For the text-containing cell, return its midpoint in [x, y] coordinate format. 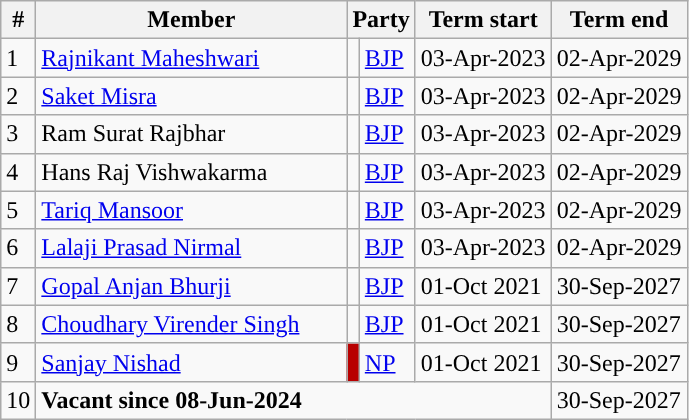
Term end [619, 20]
Saket Misra [192, 96]
Member [192, 20]
10 [18, 400]
Hans Raj Vishwakarma [192, 172]
Sanjay Nishad [192, 362]
# [18, 20]
Party [381, 20]
NP [387, 362]
6 [18, 248]
5 [18, 210]
4 [18, 172]
Ram Surat Rajbhar [192, 134]
Term start [483, 20]
Lalaji Prasad Nirmal [192, 248]
Vacant since 08-Jun-2024 [294, 400]
Choudhary Virender Singh [192, 324]
7 [18, 286]
2 [18, 96]
9 [18, 362]
3 [18, 134]
Gopal Anjan Bhurji [192, 286]
8 [18, 324]
1 [18, 58]
Tariq Mansoor [192, 210]
Rajnikant Maheshwari [192, 58]
